Detect which cell encompasses the target text, then output its (x, y) center coordinate. 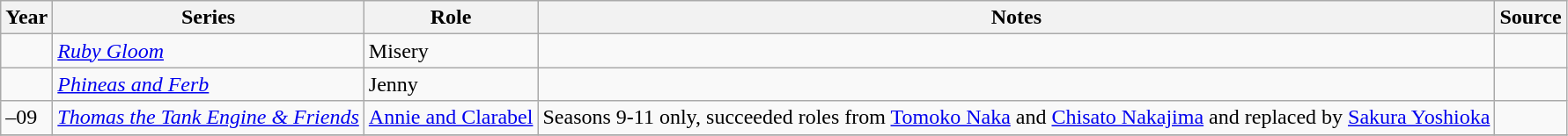
Jenny (451, 84)
Year (26, 18)
Phineas and Ferb (209, 84)
Thomas the Tank Engine & Friends (209, 118)
Seasons 9-11 only, succeeded roles from Tomoko Naka and Chisato Nakajima and replaced by Sakura Yoshioka (1016, 118)
–09 (26, 118)
Notes (1016, 18)
Annie and Clarabel (451, 118)
Ruby Gloom (209, 51)
Source (1530, 18)
Role (451, 18)
Series (209, 18)
Misery (451, 51)
